Locate the cell with the specified text and output its (x, y) center coordinate. 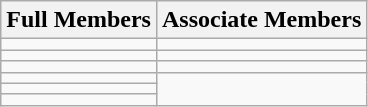
Full Members (79, 20)
Associate Members (261, 20)
